Pinpoint the cell where the given text exists, returning its [X, Y] midpoint coordinate. 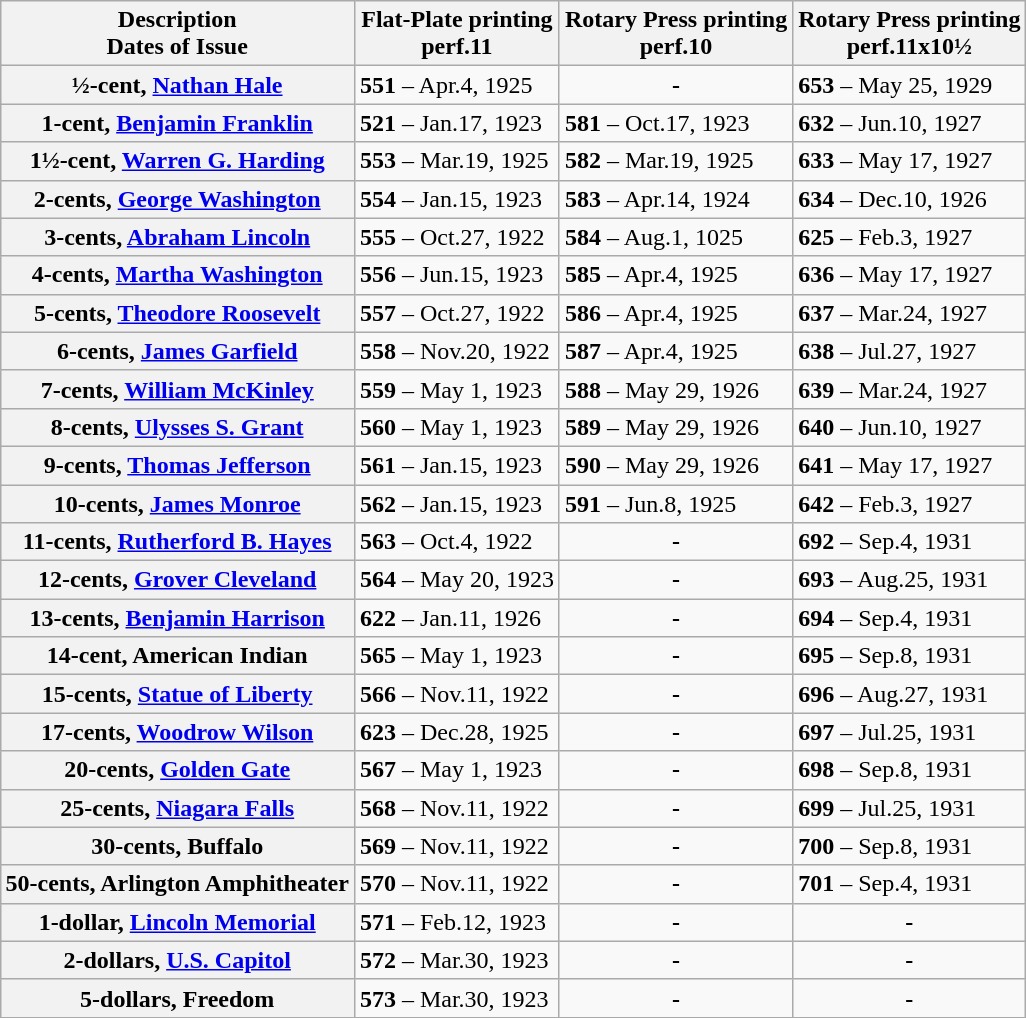
566 – Nov.11, 1922 [456, 694]
587 – Apr.4, 1925 [676, 351]
638 – Jul.27, 1927 [910, 351]
½-cent, Nathan Hale [177, 85]
571 – Feb.12, 1923 [456, 922]
Rotary Press printingperf.11x10½ [910, 34]
554 – Jan.15, 1923 [456, 199]
699 – Jul.25, 1931 [910, 808]
568 – Nov.11, 1922 [456, 808]
558 – Nov.20, 1922 [456, 351]
3-cents, Abraham Lincoln [177, 237]
562 – Jan.15, 1923 [456, 503]
14-cent, American Indian [177, 656]
591 – Jun.8, 1925 [676, 503]
623 – Dec.28, 1925 [456, 732]
556 – Jun.15, 1923 [456, 275]
551 – Apr.4, 1925 [456, 85]
582 – Mar.19, 1925 [676, 161]
590 – May 29, 1926 [676, 465]
695 – Sep.8, 1931 [910, 656]
Rotary Press printingperf.10 [676, 34]
8-cents, Ulysses S. Grant [177, 427]
642 – Feb.3, 1927 [910, 503]
698 – Sep.8, 1931 [910, 770]
30-cents, Buffalo [177, 846]
640 – Jun.10, 1927 [910, 427]
572 – Mar.30, 1923 [456, 960]
2-cents, George Washington [177, 199]
564 – May 20, 1923 [456, 580]
Flat-Plate printingperf.11 [456, 34]
701 – Sep.4, 1931 [910, 884]
636 – May 17, 1927 [910, 275]
11-cents, Rutherford B. Hayes [177, 542]
20-cents, Golden Gate [177, 770]
585 – Apr.4, 1925 [676, 275]
50-cents, Arlington Amphitheater [177, 884]
567 – May 1, 1923 [456, 770]
639 – Mar.24, 1927 [910, 389]
13-cents, Benjamin Harrison [177, 618]
5-cents, Theodore Roosevelt [177, 313]
692 – Sep.4, 1931 [910, 542]
7-cents, William McKinley [177, 389]
641 – May 17, 1927 [910, 465]
2-dollars, U.S. Capitol [177, 960]
573 – Mar.30, 1923 [456, 998]
559 – May 1, 1923 [456, 389]
622 – Jan.11, 1926 [456, 618]
5-dollars, Freedom [177, 998]
570 – Nov.11, 1922 [456, 884]
632 – Jun.10, 1927 [910, 123]
555 – Oct.27, 1922 [456, 237]
569 – Nov.11, 1922 [456, 846]
563 – Oct.4, 1922 [456, 542]
694 – Sep.4, 1931 [910, 618]
700 – Sep.8, 1931 [910, 846]
565 – May 1, 1923 [456, 656]
560 – May 1, 1923 [456, 427]
589 – May 29, 1926 [676, 427]
557 – Oct.27, 1922 [456, 313]
697 – Jul.25, 1931 [910, 732]
693 – Aug.25, 1931 [910, 580]
588 – May 29, 1926 [676, 389]
12-cents, Grover Cleveland [177, 580]
634 – Dec.10, 1926 [910, 199]
625 – Feb.3, 1927 [910, 237]
6-cents, James Garfield [177, 351]
4-cents, Martha Washington [177, 275]
10-cents, James Monroe [177, 503]
1-cent, Benjamin Franklin [177, 123]
561 – Jan.15, 1923 [456, 465]
653 – May 25, 1929 [910, 85]
9-cents, Thomas Jefferson [177, 465]
586 – Apr.4, 1925 [676, 313]
521 – Jan.17, 1923 [456, 123]
583 – Apr.14, 1924 [676, 199]
25-cents, Niagara Falls [177, 808]
633 – May 17, 1927 [910, 161]
1-dollar, Lincoln Memorial [177, 922]
15-cents, Statue of Liberty [177, 694]
1½-cent, Warren G. Harding [177, 161]
17-cents, Woodrow Wilson [177, 732]
581 – Oct.17, 1923 [676, 123]
553 – Mar.19, 1925 [456, 161]
637 – Mar.24, 1927 [910, 313]
584 – Aug.1, 1025 [676, 237]
DescriptionDates of Issue [177, 34]
696 – Aug.27, 1931 [910, 694]
